From the cell containing the given text, extract its center point as [X, Y] coordinate. 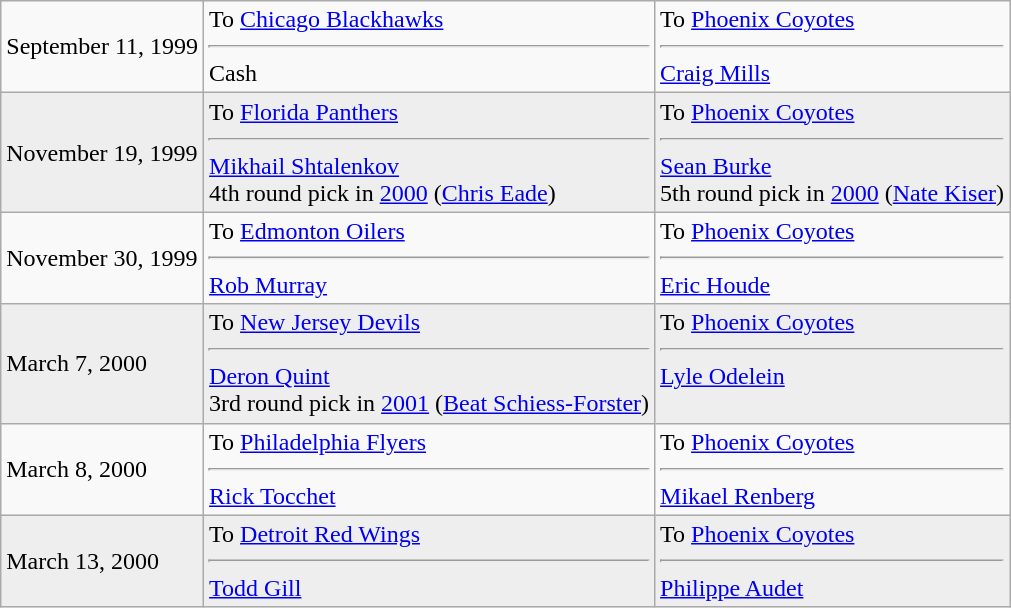
To Phoenix CoyotesSean Burke 5th round pick in 2000 (Nate Kiser) [832, 152]
To Phoenix CoyotesEric Houde [832, 258]
To Phoenix CoyotesMikael Renberg [832, 469]
To New Jersey DevilsDeron Quint 3rd round pick in 2001 (Beat Schiess-Forster) [430, 364]
To Phoenix CoyotesPhilippe Audet [832, 561]
To Philadelphia FlyersRick Tocchet [430, 469]
To Phoenix CoyotesLyle Odelein [832, 364]
To Detroit Red WingsTodd Gill [430, 561]
March 13, 2000 [102, 561]
To Edmonton OilersRob Murray [430, 258]
November 19, 1999 [102, 152]
March 8, 2000 [102, 469]
To Florida PanthersMikhail Shtalenkov 4th round pick in 2000 (Chris Eade) [430, 152]
March 7, 2000 [102, 364]
To Chicago BlackhawksCash [430, 47]
To Phoenix CoyotesCraig Mills [832, 47]
September 11, 1999 [102, 47]
November 30, 1999 [102, 258]
